Detect which cell encompasses the target text, then output its (X, Y) center coordinate. 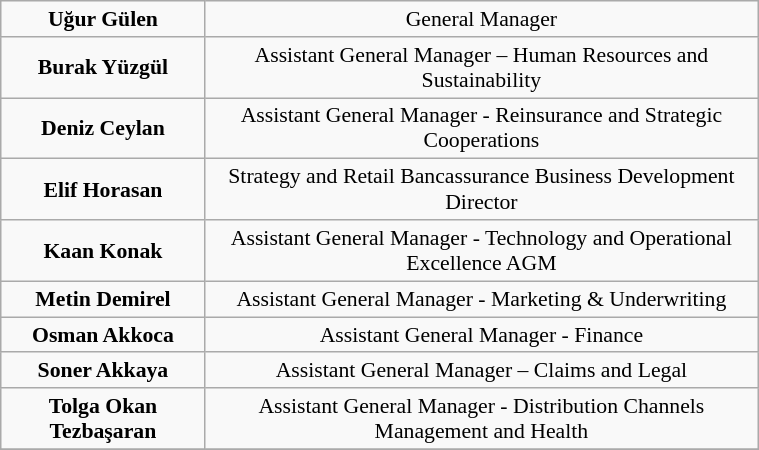
Uğur Gülen (103, 19)
Assistant General Manager - Technology and Operational Excellence AGM (482, 250)
General Manager (482, 19)
Elif Horasan (103, 190)
Assistant General Manager - Distribution Channels Management and Health (482, 420)
Kaan Konak (103, 250)
Osman Akkoca (103, 335)
Metin Demirel (103, 300)
Burak Yüzgül (103, 68)
Assistant General Manager - Finance (482, 335)
Assistant General Manager - Reinsurance and Strategic Cooperations (482, 128)
Assistant General Manager – Claims and Legal (482, 371)
Tolga Okan Tezbaşaran (103, 420)
Soner Akkaya (103, 371)
Assistant General Manager - Marketing & Underwriting (482, 300)
Assistant General Manager – Human Resources and Sustainability (482, 68)
Strategy and Retail Bancassurance Business Development Director (482, 190)
Deniz Ceylan (103, 128)
